Locate the cell with the specified text and output its (X, Y) center coordinate. 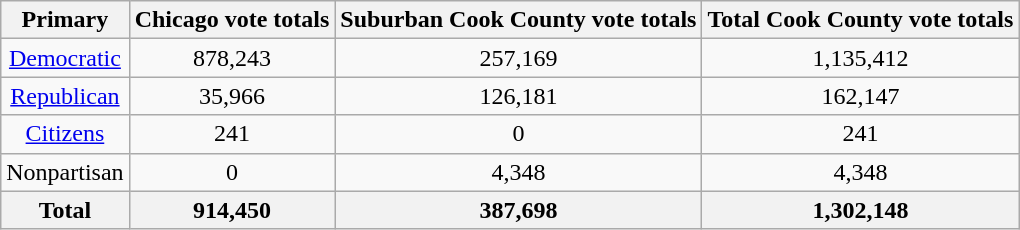
Chicago vote totals (232, 20)
Primary (65, 20)
878,243 (232, 58)
Total Cook County vote totals (860, 20)
257,169 (518, 58)
Nonpartisan (65, 172)
Suburban Cook County vote totals (518, 20)
Citizens (65, 134)
Total (65, 210)
914,450 (232, 210)
Democratic (65, 58)
35,966 (232, 96)
1,135,412 (860, 58)
126,181 (518, 96)
387,698 (518, 210)
Republican (65, 96)
162,147 (860, 96)
1,302,148 (860, 210)
